Detect which cell encompasses the target text, then output its (X, Y) center coordinate. 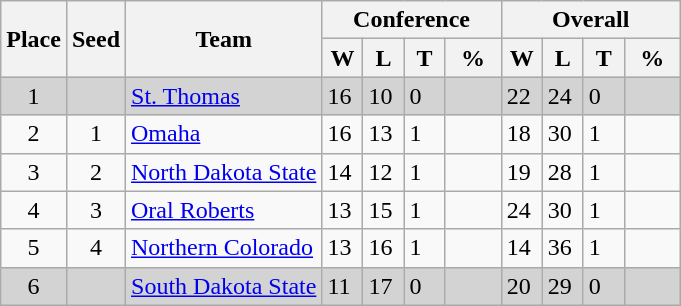
North Dakota State (224, 172)
Northern Colorado (224, 248)
17 (384, 286)
St. Thomas (224, 96)
12 (384, 172)
South Dakota State (224, 286)
22 (522, 96)
Conference (412, 20)
Team (224, 39)
Seed (96, 39)
6 (34, 286)
18 (522, 134)
36 (562, 248)
15 (384, 210)
28 (562, 172)
Place (34, 39)
Omaha (224, 134)
29 (562, 286)
Oral Roberts (224, 210)
19 (522, 172)
11 (342, 286)
20 (522, 286)
5 (34, 248)
10 (384, 96)
Overall (590, 20)
